Locate the cell with the specified text and output its [X, Y] center coordinate. 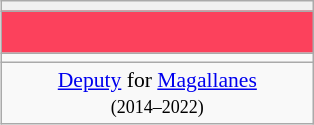
Deputy for Magallanes(2014–2022) [157, 94]
